Capture the cell that displays the provided text and extract its (x, y) central coordinate. 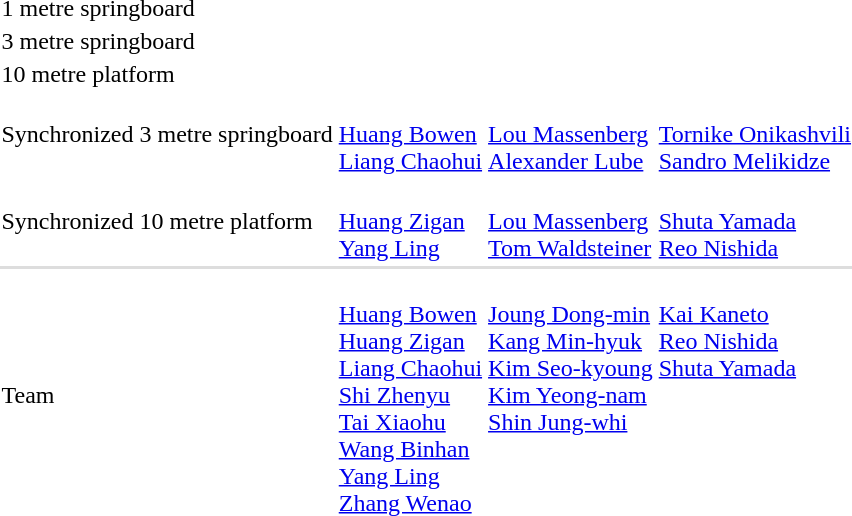
Huang ZiganYang Ling (410, 221)
Synchronized 10 metre platform (167, 221)
Huang BowenLiang Chaohui (410, 134)
Lou MassenbergTom Waldsteiner (571, 221)
10 metre platform (167, 74)
Shuta YamadaReo Nishida (754, 221)
Tornike OnikashviliSandro Melikidze (754, 134)
3 metre springboard (167, 41)
Lou MassenbergAlexander Lube (571, 134)
Synchronized 3 metre springboard (167, 134)
